Capture the cell that displays the provided text and extract its [x, y] central coordinate. 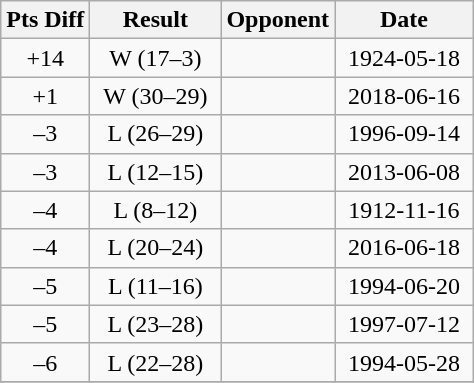
L (20–24) [156, 248]
W (17–3) [156, 58]
+14 [46, 58]
1994-06-20 [404, 286]
L (11–16) [156, 286]
1924-05-18 [404, 58]
Pts Diff [46, 20]
L (23–28) [156, 324]
L (22–28) [156, 362]
Opponent [278, 20]
L (12–15) [156, 172]
1912-11-16 [404, 210]
2016-06-18 [404, 248]
–6 [46, 362]
2013-06-08 [404, 172]
L (8–12) [156, 210]
1994-05-28 [404, 362]
Result [156, 20]
+1 [46, 96]
1997-07-12 [404, 324]
L (26–29) [156, 134]
W (30–29) [156, 96]
2018-06-16 [404, 96]
Date [404, 20]
1996-09-14 [404, 134]
